Capture the cell that displays the provided text and extract its [X, Y] central coordinate. 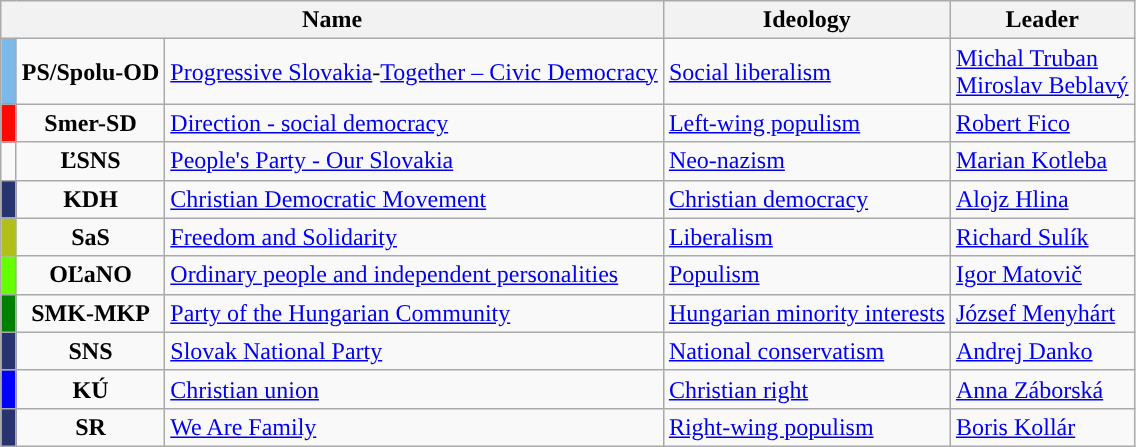
Freedom and Solidarity [414, 237]
Boris Kollár [1042, 427]
Ordinary people and independent personalities [414, 275]
Andrej Danko [1042, 351]
Michal TrubanMiroslav Beblavý [1042, 72]
Name [332, 20]
Anna Záborská [1042, 389]
Slovak National Party [414, 351]
Left-wing populism [806, 123]
We Are Family [414, 427]
Ideology [806, 20]
OĽaNO [90, 275]
People's Party - Our Slovakia [414, 161]
József Menyhárt [1042, 313]
Igor Matovič [1042, 275]
Populism [806, 275]
Social liberalism [806, 72]
Smer-SD [90, 123]
SR [90, 427]
Christian Democratic Movement [414, 199]
ĽSNS [90, 161]
Christian right [806, 389]
Hungarian minority interests [806, 313]
Alojz Hlina [1042, 199]
SMK-MKP [90, 313]
SNS [90, 351]
Progressive Slovakia-Together – Civic Democracy [414, 72]
KDH [90, 199]
Christian union [414, 389]
National conservatism [806, 351]
Right-wing populism [806, 427]
Leader [1042, 20]
KÚ [90, 389]
Party of the Hungarian Community [414, 313]
Christian democracy [806, 199]
Direction - social democracy [414, 123]
Marian Kotleba [1042, 161]
Richard Sulík [1042, 237]
Neo-nazism [806, 161]
PS/Spolu-OD [90, 72]
SaS [90, 237]
Liberalism [806, 237]
Robert Fico [1042, 123]
